Return (X, Y) of the center of cell containing provided text 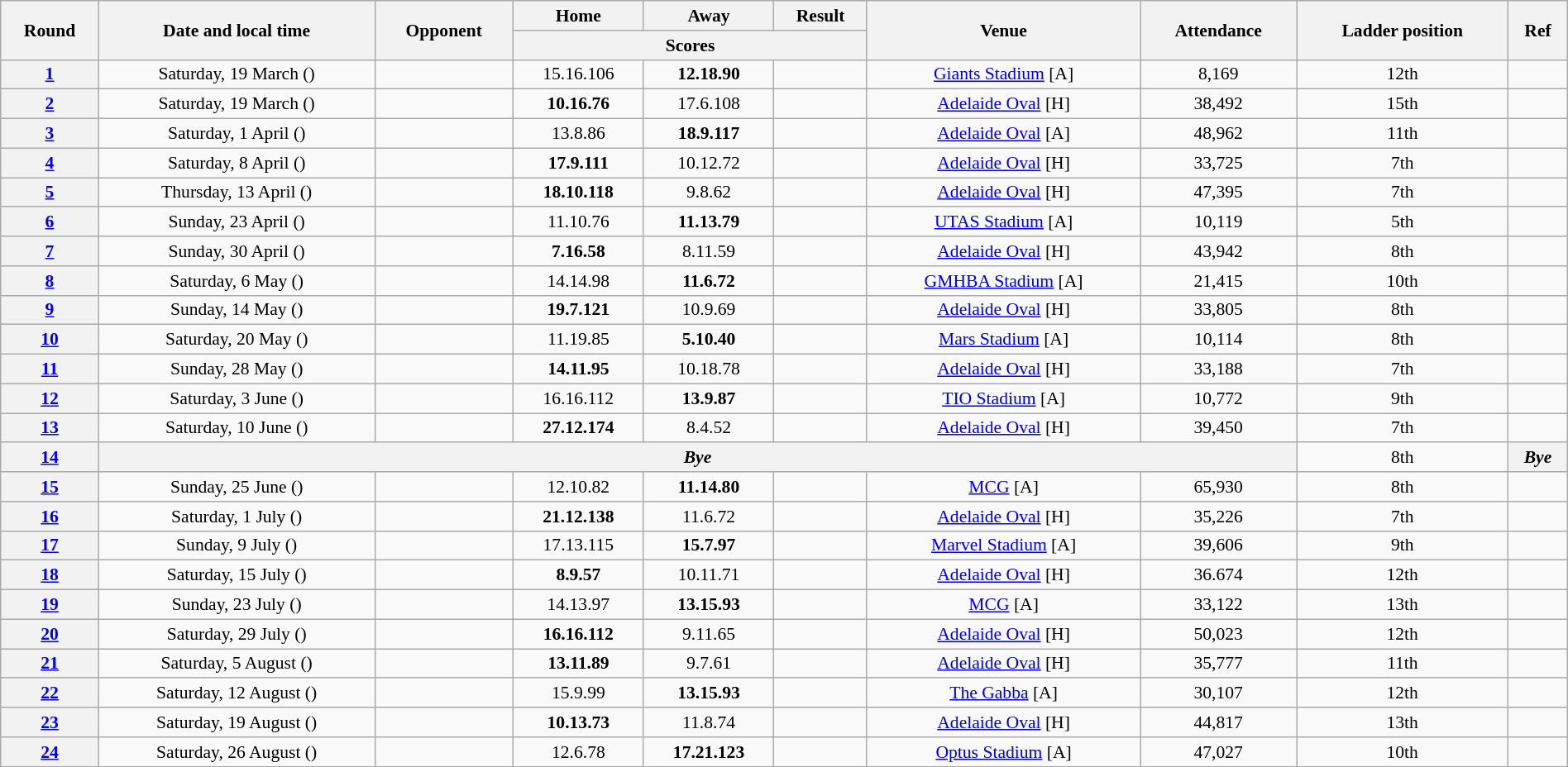
18 (50, 575)
10.16.76 (579, 104)
13.11.89 (579, 664)
Saturday, 19 August () (237, 722)
Date and local time (237, 30)
33,188 (1219, 369)
Saturday, 12 August () (237, 693)
Saturday, 10 June () (237, 428)
10,119 (1219, 222)
10.18.78 (709, 369)
8.9.57 (579, 575)
35,777 (1219, 664)
18.9.117 (709, 134)
33,725 (1219, 163)
21.12.138 (579, 517)
6 (50, 222)
5th (1403, 222)
9.7.61 (709, 664)
11.13.79 (709, 222)
15.7.97 (709, 545)
13.8.86 (579, 134)
13 (50, 428)
12 (50, 398)
Sunday, 23 April () (237, 222)
10 (50, 340)
17.9.111 (579, 163)
Venue (1003, 30)
19.7.121 (579, 310)
Ladder position (1403, 30)
27.12.174 (579, 428)
39,450 (1219, 428)
Saturday, 15 July () (237, 575)
10,772 (1219, 398)
17 (50, 545)
7.16.58 (579, 251)
10.9.69 (709, 310)
13.9.87 (709, 398)
9 (50, 310)
12.10.82 (579, 487)
10.11.71 (709, 575)
43,942 (1219, 251)
15th (1403, 104)
15.9.99 (579, 693)
38,492 (1219, 104)
17.6.108 (709, 104)
11.10.76 (579, 222)
15.16.106 (579, 74)
14 (50, 458)
Home (579, 16)
2 (50, 104)
Saturday, 3 June () (237, 398)
33,122 (1219, 605)
10.13.73 (579, 722)
8.4.52 (709, 428)
Away (709, 16)
14.11.95 (579, 369)
8 (50, 281)
65,930 (1219, 487)
39,606 (1219, 545)
10.12.72 (709, 163)
5.10.40 (709, 340)
18.10.118 (579, 193)
11.8.74 (709, 722)
11.14.80 (709, 487)
1 (50, 74)
The Gabba [A] (1003, 693)
15 (50, 487)
Sunday, 9 July () (237, 545)
Saturday, 6 May () (237, 281)
48,962 (1219, 134)
24 (50, 752)
Ref (1538, 30)
Saturday, 29 July () (237, 634)
35,226 (1219, 517)
8.11.59 (709, 251)
Saturday, 8 April () (237, 163)
Thursday, 13 April () (237, 193)
11 (50, 369)
Sunday, 28 May () (237, 369)
Saturday, 26 August () (237, 752)
Result (820, 16)
23 (50, 722)
5 (50, 193)
Saturday, 1 July () (237, 517)
Optus Stadium [A] (1003, 752)
8,169 (1219, 74)
21,415 (1219, 281)
9.11.65 (709, 634)
44,817 (1219, 722)
22 (50, 693)
17.13.115 (579, 545)
3 (50, 134)
19 (50, 605)
Attendance (1219, 30)
30,107 (1219, 693)
47,395 (1219, 193)
14.13.97 (579, 605)
UTAS Stadium [A] (1003, 222)
Saturday, 20 May () (237, 340)
12.18.90 (709, 74)
20 (50, 634)
12.6.78 (579, 752)
Sunday, 23 July () (237, 605)
Sunday, 14 May () (237, 310)
Adelaide Oval [A] (1003, 134)
7 (50, 251)
Sunday, 25 June () (237, 487)
16 (50, 517)
Opponent (444, 30)
9.8.62 (709, 193)
14.14.98 (579, 281)
17.21.123 (709, 752)
Marvel Stadium [A] (1003, 545)
TIO Stadium [A] (1003, 398)
Saturday, 1 April () (237, 134)
33,805 (1219, 310)
21 (50, 664)
Round (50, 30)
50,023 (1219, 634)
Sunday, 30 April () (237, 251)
47,027 (1219, 752)
11.19.85 (579, 340)
4 (50, 163)
36.674 (1219, 575)
Mars Stadium [A] (1003, 340)
10,114 (1219, 340)
Saturday, 5 August () (237, 664)
GMHBA Stadium [A] (1003, 281)
Scores (691, 45)
Giants Stadium [A] (1003, 74)
